Extract the (X, Y) coordinate from the center of the cell holding the provided text.  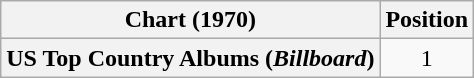
Chart (1970) (190, 20)
Position (427, 20)
US Top Country Albums (Billboard) (190, 58)
1 (427, 58)
